Identify which cell holds the provided text, then report its [x, y] central coordinate. 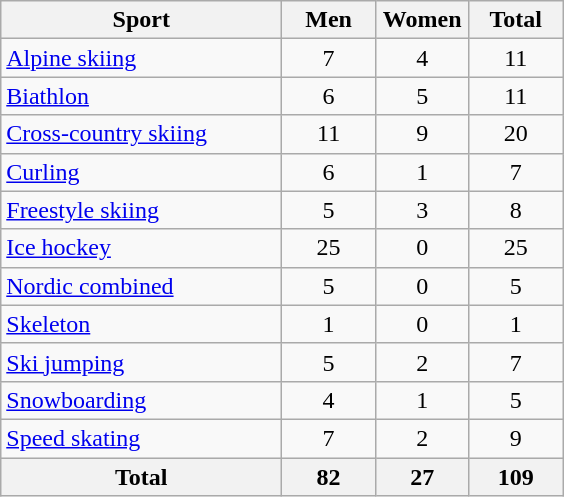
Curling [142, 172]
Alpine skiing [142, 58]
20 [516, 134]
Ski jumping [142, 362]
27 [422, 477]
3 [422, 210]
Freestyle skiing [142, 210]
82 [329, 477]
Women [422, 20]
Cross-country skiing [142, 134]
109 [516, 477]
Ice hockey [142, 248]
Nordic combined [142, 286]
8 [516, 210]
Snowboarding [142, 400]
Sport [142, 20]
Skeleton [142, 324]
Speed skating [142, 438]
Biathlon [142, 96]
Men [329, 20]
